Find where the given text appears and provide that cell's center as (X, Y) coordinate. 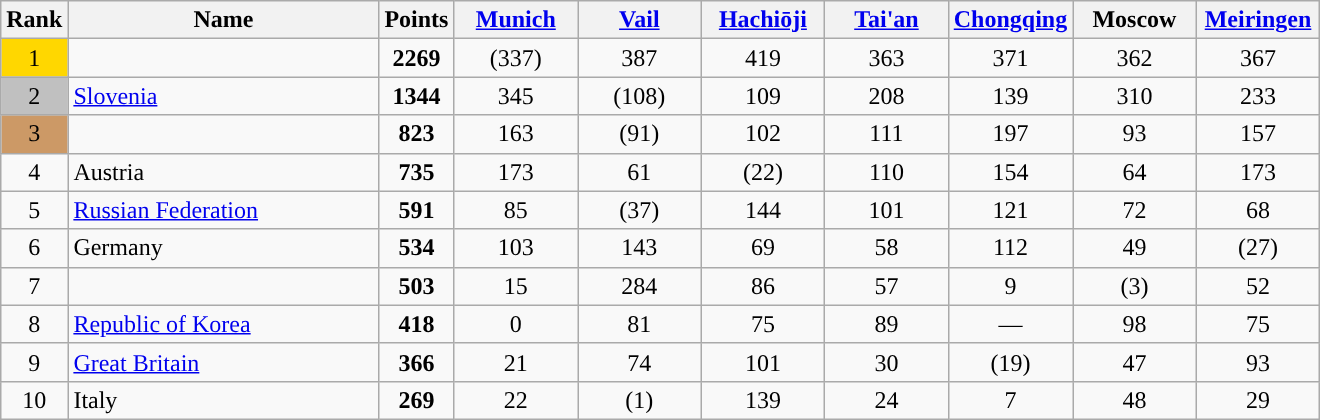
1344 (416, 96)
110 (887, 172)
208 (887, 96)
Hachiōji (763, 20)
Name (224, 20)
(108) (640, 96)
419 (763, 58)
(22) (763, 172)
143 (640, 248)
47 (1135, 362)
345 (516, 96)
— (1010, 324)
1 (34, 58)
103 (516, 248)
112 (1010, 248)
4 (34, 172)
Tai'an (887, 20)
121 (1010, 210)
102 (763, 134)
Rank (34, 20)
157 (1258, 134)
(337) (516, 58)
362 (1135, 58)
371 (1010, 58)
8 (34, 324)
Republic of Korea (224, 324)
15 (516, 286)
503 (416, 286)
735 (416, 172)
68 (1258, 210)
Great Britain (224, 362)
Points (416, 20)
22 (516, 400)
61 (640, 172)
(1) (640, 400)
Russian Federation (224, 210)
29 (1258, 400)
Moscow (1135, 20)
(3) (1135, 286)
69 (763, 248)
Meiringen (1258, 20)
591 (416, 210)
(91) (640, 134)
111 (887, 134)
366 (416, 362)
85 (516, 210)
3 (34, 134)
284 (640, 286)
81 (640, 324)
98 (1135, 324)
74 (640, 362)
144 (763, 210)
89 (887, 324)
Italy (224, 400)
5 (34, 210)
363 (887, 58)
6 (34, 248)
Germany (224, 248)
Slovenia (224, 96)
233 (1258, 96)
0 (516, 324)
72 (1135, 210)
Austria (224, 172)
Chongqing (1010, 20)
197 (1010, 134)
64 (1135, 172)
269 (416, 400)
534 (416, 248)
Vail (640, 20)
52 (1258, 286)
2269 (416, 58)
154 (1010, 172)
48 (1135, 400)
823 (416, 134)
57 (887, 286)
30 (887, 362)
21 (516, 362)
163 (516, 134)
10 (34, 400)
387 (640, 58)
86 (763, 286)
418 (416, 324)
310 (1135, 96)
49 (1135, 248)
58 (887, 248)
24 (887, 400)
(19) (1010, 362)
109 (763, 96)
(37) (640, 210)
2 (34, 96)
367 (1258, 58)
(27) (1258, 248)
Munich (516, 20)
